Locate the cell with the specified text and output its (X, Y) center coordinate. 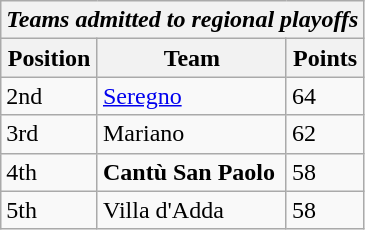
Mariano (192, 134)
62 (324, 134)
64 (324, 96)
Teams admitted to regional playoffs (182, 20)
3rd (50, 134)
Villa d'Adda (192, 210)
5th (50, 210)
4th (50, 172)
Position (50, 58)
Cantù San Paolo (192, 172)
Seregno (192, 96)
Team (192, 58)
Points (324, 58)
2nd (50, 96)
